Locate the cell with the specified text and output its (x, y) center coordinate. 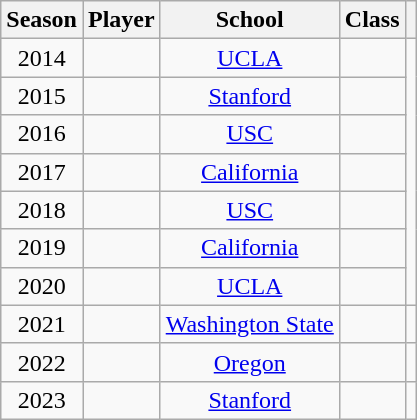
2021 (42, 324)
2020 (42, 286)
2017 (42, 172)
2015 (42, 96)
2022 (42, 362)
2016 (42, 134)
Season (42, 20)
Class (372, 20)
Washington State (250, 324)
Oregon (250, 362)
2014 (42, 58)
Player (121, 20)
School (250, 20)
2018 (42, 210)
2019 (42, 248)
2023 (42, 400)
